Scan for the cell matching the given text and deliver its (x, y) coordinate at center. 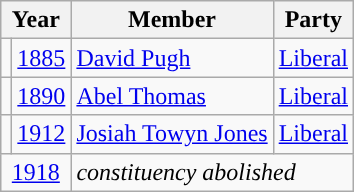
Year (36, 20)
Josiah Towyn Jones (172, 134)
1890 (42, 96)
Party (313, 20)
1918 (36, 172)
constituency abolished (212, 172)
1885 (42, 58)
1912 (42, 134)
Member (172, 20)
David Pugh (172, 58)
Abel Thomas (172, 96)
